Extract the (x, y) coordinate from the center of the cell holding the provided text.  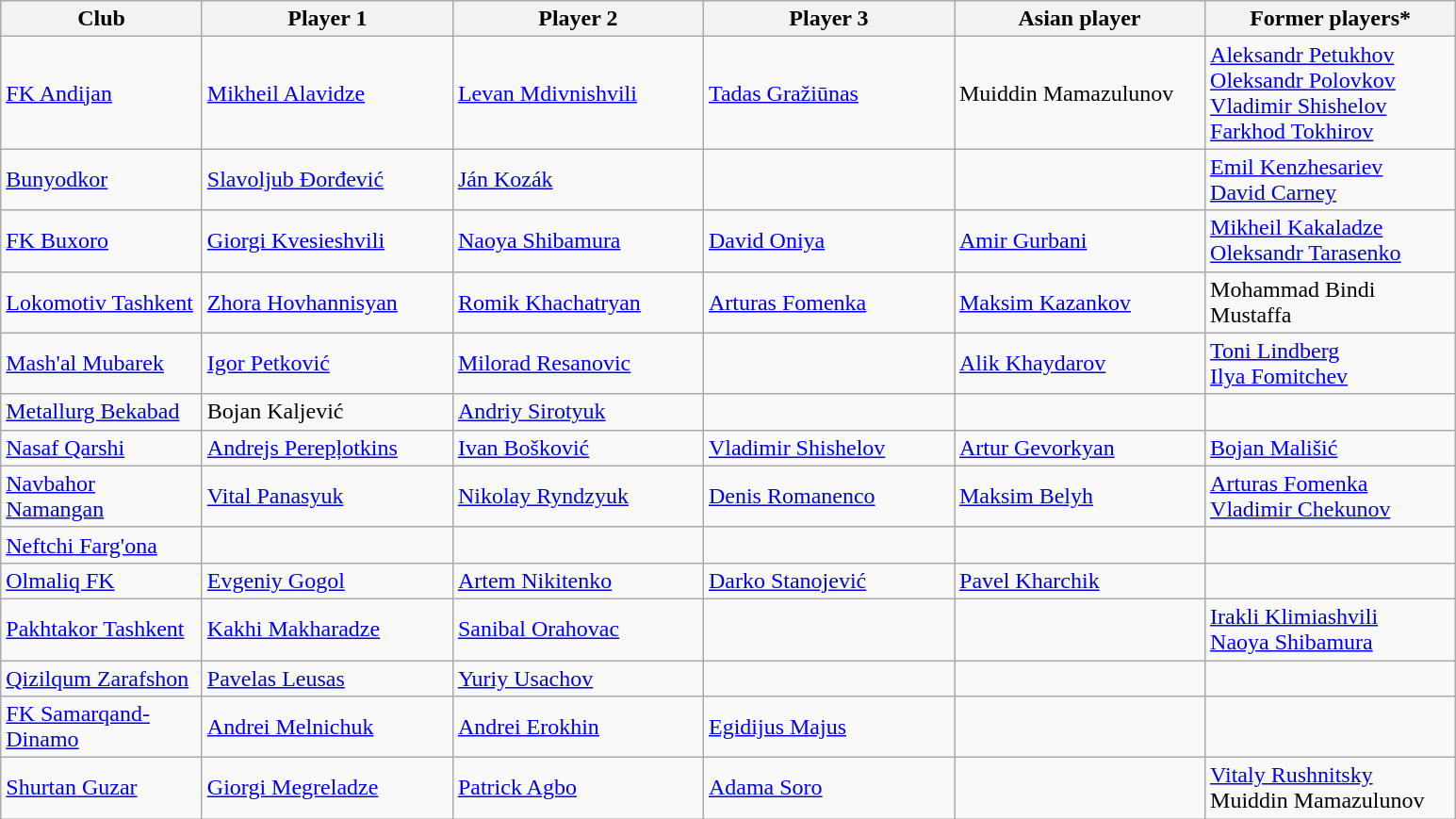
Kakhi Makharadze (327, 630)
FK Buxoro (102, 241)
Player 2 (578, 19)
Adama Soro (828, 788)
Arturas Fomenka (828, 302)
Maksim Kazankov (1079, 302)
Olmaliq FK (102, 581)
Denis Romanenco (828, 496)
Neftchi Farg'ona (102, 545)
Pavelas Leusas (327, 678)
Andrei Erokhin (578, 728)
Bojan Kaljević (327, 412)
Asian player (1079, 19)
Patrick Agbo (578, 788)
Vladimir Shishelov (828, 448)
Egidijus Majus (828, 728)
Irakli Klimiashvili Naoya Shibamura (1331, 630)
Pakhtakor Tashkent (102, 630)
David Oniya (828, 241)
Evgeniy Gogol (327, 581)
Artur Gevorkyan (1079, 448)
Vital Panasyuk (327, 496)
Andriy Sirotyuk (578, 412)
Maksim Belyh (1079, 496)
Toni Lindberg Ilya Fomitchev (1331, 364)
Metallurg Bekabad (102, 412)
Andrei Melnichuk (327, 728)
Zhora Hovhannisyan (327, 302)
Emil Kenzhesariev David Carney (1331, 179)
Player 1 (327, 19)
Aleksandr Petukhov Oleksandr Polovkov Vladimir Shishelov Farkhod Tokhirov (1331, 92)
Lokomotiv Tashkent (102, 302)
Mikheil Kakaladze Oleksandr Tarasenko (1331, 241)
Club (102, 19)
Igor Petković (327, 364)
Bunyodkor (102, 179)
Nikolay Ryndzyuk (578, 496)
Artem Nikitenko (578, 581)
FK Samarqand-Dinamo (102, 728)
Darko Stanojević (828, 581)
Sanibal Orahovac (578, 630)
Shurtan Guzar (102, 788)
Mash'al Mubarek (102, 364)
Bojan Mališić (1331, 448)
Player 3 (828, 19)
Giorgi Megreladze (327, 788)
Arturas Fomenka Vladimir Chekunov (1331, 496)
Amir Gurbani (1079, 241)
Mohammad Bindi Mustaffa (1331, 302)
Naoya Shibamura (578, 241)
Navbahor Namangan (102, 496)
Slavoljub Đorđević (327, 179)
Ivan Bošković (578, 448)
FK Andijan (102, 92)
Mikheil Alavidze (327, 92)
Tadas Gražiūnas (828, 92)
Andrejs Perepļotkins (327, 448)
Pavel Kharchik (1079, 581)
Giorgi Kvesieshvili (327, 241)
Romik Khachatryan (578, 302)
Qizilqum Zarafshon (102, 678)
Alik Khaydarov (1079, 364)
Former players* (1331, 19)
Vitaly Rushnitsky Muiddin Mamazulunov (1331, 788)
Muiddin Mamazulunov (1079, 92)
Ján Kozák (578, 179)
Levan Mdivnishvili (578, 92)
Milorad Resanovic (578, 364)
Nasaf Qarshi (102, 448)
Yuriy Usachov (578, 678)
